Search for the cell housing the specified text and yield its (X, Y) center coordinate. 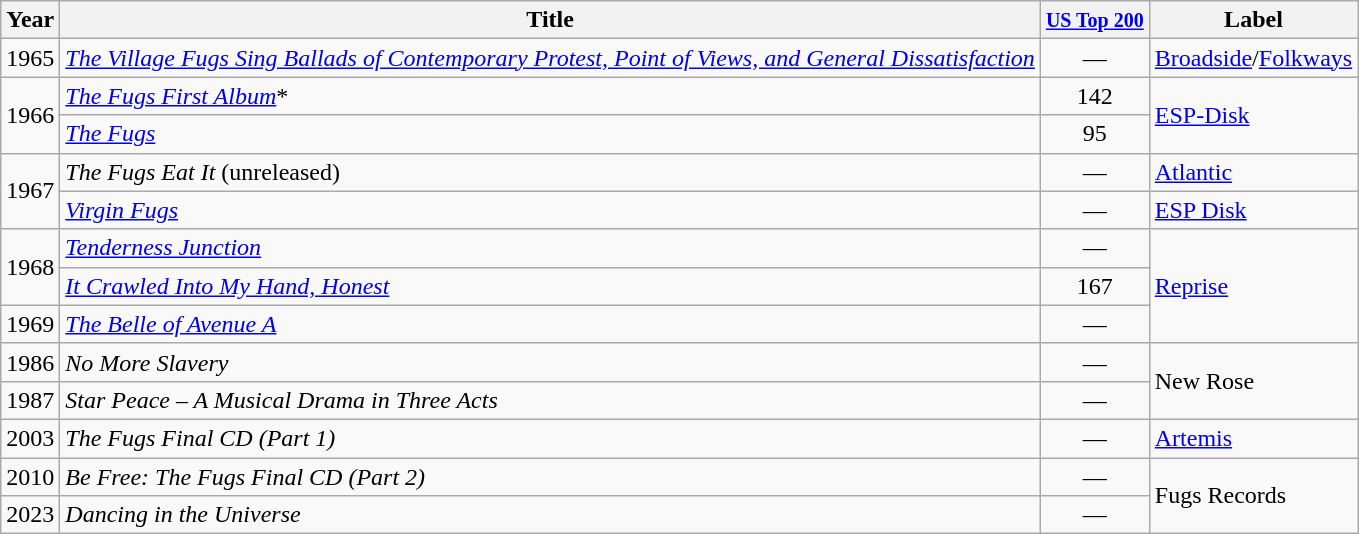
2010 (30, 477)
The Fugs (550, 134)
1968 (30, 267)
New Rose (1253, 381)
1987 (30, 400)
2023 (30, 515)
It Crawled Into My Hand, Honest (550, 286)
1967 (30, 191)
The Fugs First Album* (550, 96)
Broadside/Folkways (1253, 58)
Title (550, 20)
142 (1094, 96)
Star Peace – A Musical Drama in Three Acts (550, 400)
2003 (30, 438)
ESP-Disk (1253, 115)
Label (1253, 20)
The Fugs Eat It (unreleased) (550, 172)
Atlantic (1253, 172)
The Belle of Avenue A (550, 324)
167 (1094, 286)
1965 (30, 58)
Fugs Records (1253, 496)
The Fugs Final CD (Part 1) (550, 438)
95 (1094, 134)
1986 (30, 362)
Reprise (1253, 286)
Be Free: The Fugs Final CD (Part 2) (550, 477)
1969 (30, 324)
Artemis (1253, 438)
No More Slavery (550, 362)
The Village Fugs Sing Ballads of Contemporary Protest, Point of Views, and General Dissatisfaction (550, 58)
Virgin Fugs (550, 210)
US Top 200 (1094, 20)
ESP Disk (1253, 210)
Year (30, 20)
Dancing in the Universe (550, 515)
Tenderness Junction (550, 248)
1966 (30, 115)
